Extract the [X, Y] coordinate from the center of the cell holding the provided text.  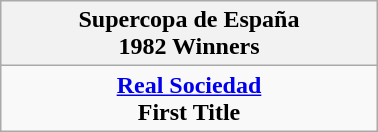
Real SociedadFirst Title [189, 98]
Supercopa de España 1982 Winners [189, 34]
